Extract the (x, y) coordinate from the center of the cell holding the provided text.  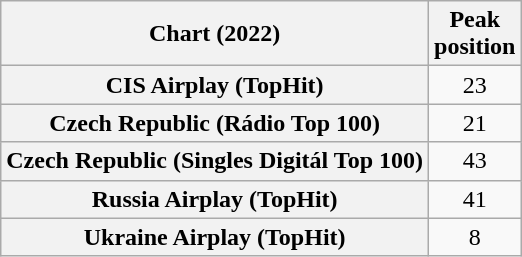
41 (475, 199)
Czech Republic (Rádio Top 100) (215, 123)
8 (475, 237)
Czech Republic (Singles Digitál Top 100) (215, 161)
23 (475, 85)
Chart (2022) (215, 34)
Ukraine Airplay (TopHit) (215, 237)
CIS Airplay (TopHit) (215, 85)
Peakposition (475, 34)
Russia Airplay (TopHit) (215, 199)
21 (475, 123)
43 (475, 161)
